Capture the cell that displays the provided text and extract its (x, y) central coordinate. 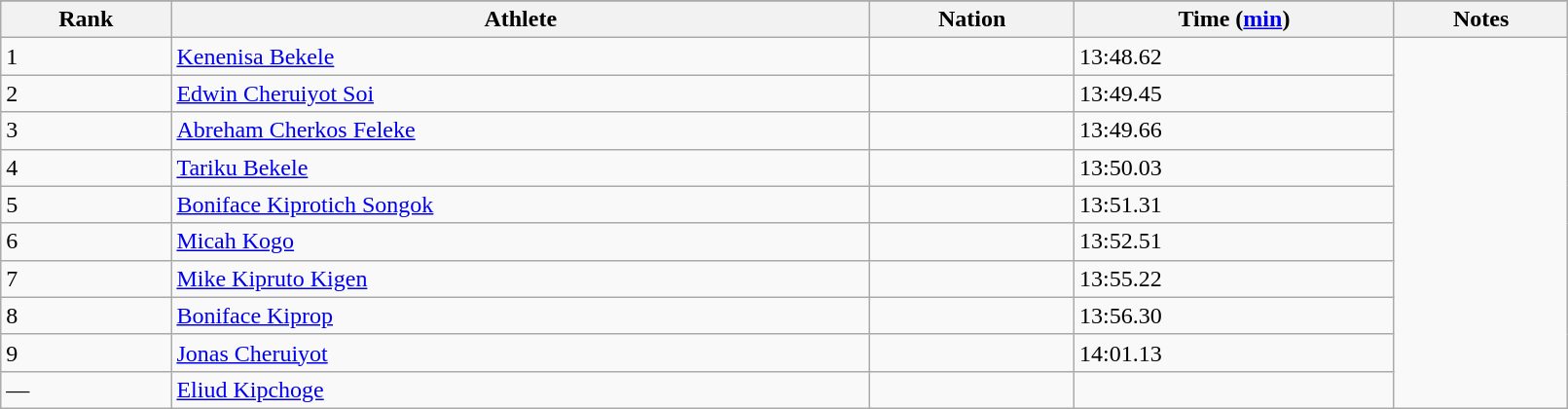
Kenenisa Bekele (521, 56)
Nation (972, 19)
Rank (86, 19)
Boniface Kiprotich Songok (521, 204)
13:50.03 (1234, 167)
13:48.62 (1234, 56)
5 (86, 204)
Tariku Bekele (521, 167)
3 (86, 130)
Boniface Kiprop (521, 316)
Eliud Kipchoge (521, 390)
— (86, 390)
9 (86, 353)
2 (86, 93)
13:56.30 (1234, 316)
7 (86, 279)
Notes (1481, 19)
13:55.22 (1234, 279)
Jonas Cheruiyot (521, 353)
1 (86, 56)
Time (min) (1234, 19)
13:49.45 (1234, 93)
13:52.51 (1234, 242)
Mike Kipruto Kigen (521, 279)
6 (86, 242)
14:01.13 (1234, 353)
8 (86, 316)
4 (86, 167)
Edwin Cheruiyot Soi (521, 93)
Athlete (521, 19)
13:49.66 (1234, 130)
13:51.31 (1234, 204)
Abreham Cherkos Feleke (521, 130)
Micah Kogo (521, 242)
